Find where the given text appears and provide that cell's center as [X, Y] coordinate. 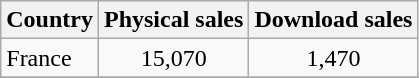
Physical sales [173, 20]
15,070 [173, 58]
Country [50, 20]
France [50, 58]
1,470 [334, 58]
Download sales [334, 20]
